Capture the cell that displays the provided text and extract its (X, Y) central coordinate. 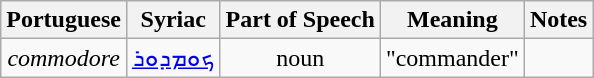
Part of Speech (300, 20)
noun (300, 58)
Portuguese (64, 20)
Syriac (173, 20)
Meaning (452, 20)
commodore (64, 58)
ܟܘܡܕܘܪ (173, 58)
Notes (558, 20)
"commander" (452, 58)
